Provide the (x, y) coordinate of the cell's center where the given text is located.  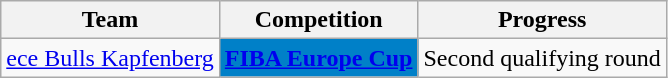
Progress (542, 20)
Competition (318, 20)
FIBA Europe Cup (318, 58)
Second qualifying round (542, 58)
ece Bulls Kapfenberg (110, 58)
Team (110, 20)
